For the text-containing cell, return its midpoint in [x, y] coordinate format. 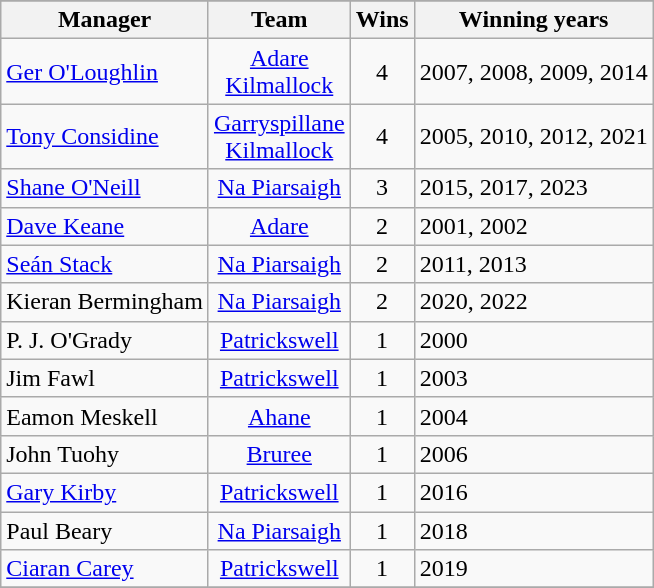
Seán Stack [105, 264]
2018 [534, 531]
Dave Keane [105, 226]
Wins [382, 20]
2011, 2013 [534, 264]
Winning years [534, 20]
Paul Beary [105, 531]
GarryspillaneKilmallock [279, 136]
Ahane [279, 416]
Jim Fawl [105, 378]
2015, 2017, 2023 [534, 188]
John Tuohy [105, 454]
Eamon Meskell [105, 416]
Bruree [279, 454]
2004 [534, 416]
Kieran Bermingham [105, 302]
Adare [279, 226]
2019 [534, 569]
Tony Considine [105, 136]
P. J. O'Grady [105, 340]
2006 [534, 454]
2020, 2022 [534, 302]
2005, 2010, 2012, 2021 [534, 136]
AdareKilmallock [279, 72]
Shane O'Neill [105, 188]
2016 [534, 492]
Ger O'Loughlin [105, 72]
Ciaran Carey [105, 569]
2000 [534, 340]
Gary Kirby [105, 492]
3 [382, 188]
2003 [534, 378]
Team [279, 20]
Manager [105, 20]
2007, 2008, 2009, 2014 [534, 72]
2001, 2002 [534, 226]
